Provide the (x, y) coordinate of the cell's center where the given text is located.  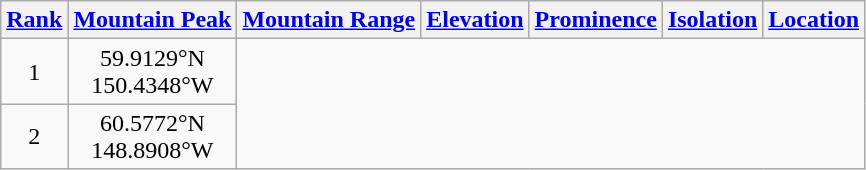
Rank (34, 20)
Elevation (475, 20)
1 (34, 72)
Mountain Peak (152, 20)
Location (814, 20)
2 (34, 136)
60.5772°N148.8908°W (152, 136)
59.9129°N150.4348°W (152, 72)
Isolation (712, 20)
Mountain Range (329, 20)
Prominence (596, 20)
